Locate the cell with the specified text and output its (X, Y) center coordinate. 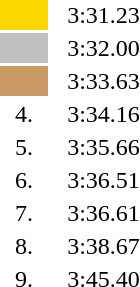
4. (24, 114)
6. (24, 180)
5. (24, 147)
8. (24, 246)
7. (24, 213)
